Determine the [x, y] coordinate at the center of the cell enclosing the given text.  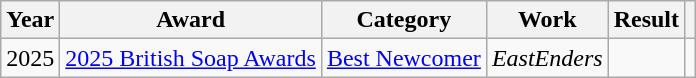
2025 [30, 58]
Award [191, 20]
Result [646, 20]
Work [547, 20]
EastEnders [547, 58]
Year [30, 20]
Best Newcomer [404, 58]
Category [404, 20]
2025 British Soap Awards [191, 58]
